Return the [X, Y] coordinate for the center point of the cell that contains the specified text.  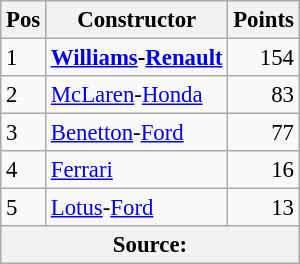
1 [24, 58]
5 [24, 208]
4 [24, 170]
16 [264, 170]
Constructor [137, 20]
3 [24, 133]
154 [264, 58]
83 [264, 95]
2 [24, 95]
Lotus-Ford [137, 208]
Benetton-Ford [137, 133]
77 [264, 133]
McLaren-Honda [137, 95]
13 [264, 208]
Ferrari [137, 170]
Points [264, 20]
Williams-Renault [137, 58]
Pos [24, 20]
Source: [150, 245]
